From the cell containing the given text, extract its center point as (x, y) coordinate. 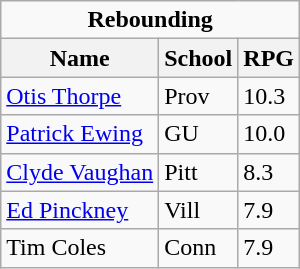
8.3 (269, 172)
School (198, 58)
Pitt (198, 172)
Conn (198, 248)
Name (80, 58)
RPG (269, 58)
Ed Pinckney (80, 210)
Otis Thorpe (80, 96)
10.3 (269, 96)
Prov (198, 96)
Rebounding (150, 20)
Clyde Vaughan (80, 172)
GU (198, 134)
Patrick Ewing (80, 134)
Tim Coles (80, 248)
10.0 (269, 134)
Vill (198, 210)
